Capture the cell that displays the provided text and extract its (x, y) central coordinate. 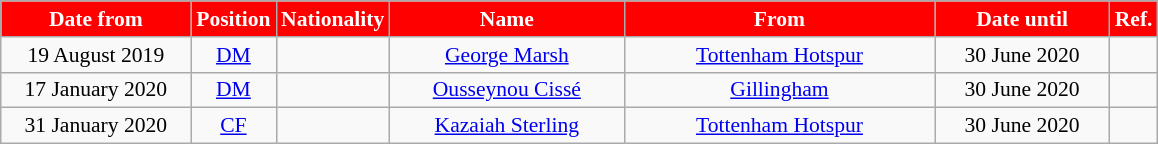
George Marsh (506, 55)
19 August 2019 (96, 55)
Position (234, 19)
From (779, 19)
Ref. (1134, 19)
Nationality (332, 19)
Date until (1022, 19)
Ousseynou Cissé (506, 90)
17 January 2020 (96, 90)
Date from (96, 19)
Gillingham (779, 90)
Name (506, 19)
Kazaiah Sterling (506, 126)
31 January 2020 (96, 126)
CF (234, 126)
